Scan for the cell matching the given text and deliver its (X, Y) coordinate at center. 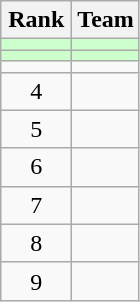
Team (106, 20)
9 (36, 281)
4 (36, 91)
6 (36, 167)
8 (36, 243)
Rank (36, 20)
7 (36, 205)
5 (36, 129)
